For the text-containing cell, return its midpoint in [X, Y] coordinate format. 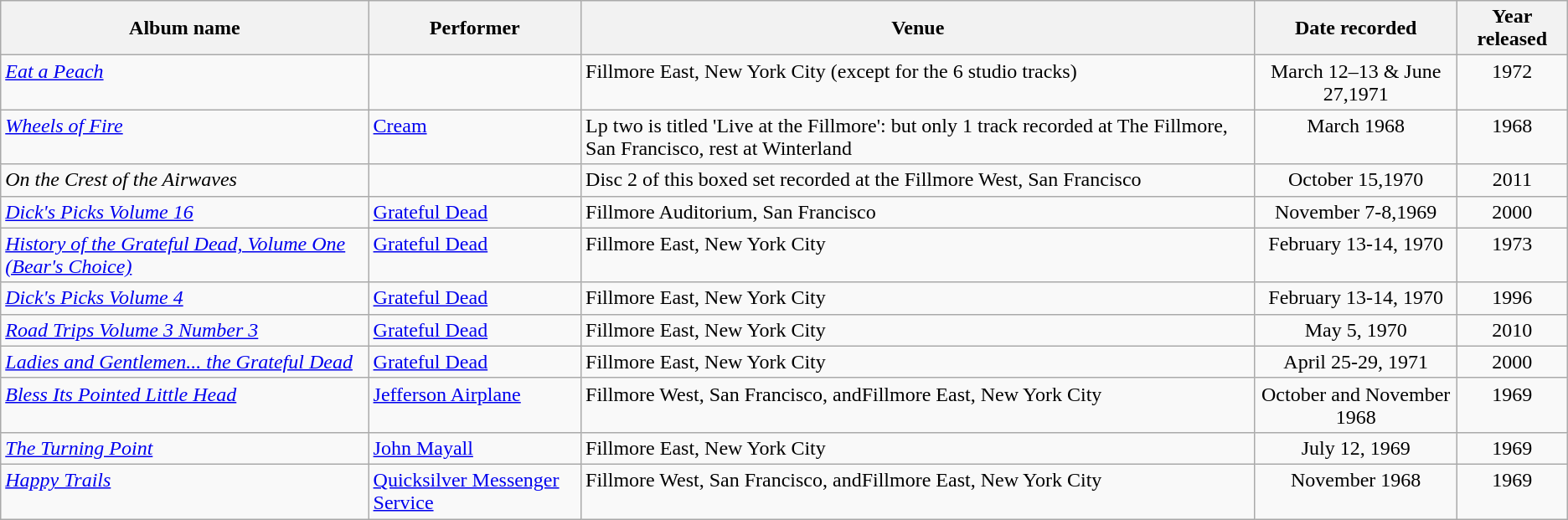
1968 [1512, 137]
Performer [475, 28]
Bless Its Pointed Little Head [184, 405]
Road Trips Volume 3 Number 3 [184, 330]
April 25-29, 1971 [1356, 362]
November 7-8,1969 [1356, 212]
1972 [1512, 82]
Venue [918, 28]
Dick's Picks Volume 16 [184, 212]
Ladies and Gentlemen... the Grateful Dead [184, 362]
Jefferson Airplane [475, 405]
Lp two is titled 'Live at the Fillmore': but only 1 track recorded at The Fillmore, San Francisco, rest at Winterland [918, 137]
John Mayall [475, 448]
2010 [1512, 330]
1973 [1512, 255]
May 5, 1970 [1356, 330]
History of the Grateful Dead, Volume One (Bear's Choice) [184, 255]
Happy Trails [184, 491]
On the Crest of the Airwaves [184, 180]
Date recorded [1356, 28]
1996 [1512, 298]
July 12, 1969 [1356, 448]
Wheels of Fire [184, 137]
March 1968 [1356, 137]
October 15,1970 [1356, 180]
Fillmore East, New York City (except for the 6 studio tracks) [918, 82]
November 1968 [1356, 491]
Quicksilver Messenger Service [475, 491]
Disc 2 of this boxed set recorded at the Fillmore West, San Francisco [918, 180]
2011 [1512, 180]
Year released [1512, 28]
March 12–13 & June 27,1971 [1356, 82]
Eat a Peach [184, 82]
Album name [184, 28]
The Turning Point [184, 448]
Fillmore Auditorium, San Francisco [918, 212]
Dick's Picks Volume 4 [184, 298]
October and November 1968 [1356, 405]
Cream [475, 137]
